Extract the [X, Y] coordinate from the center of the cell holding the provided text.  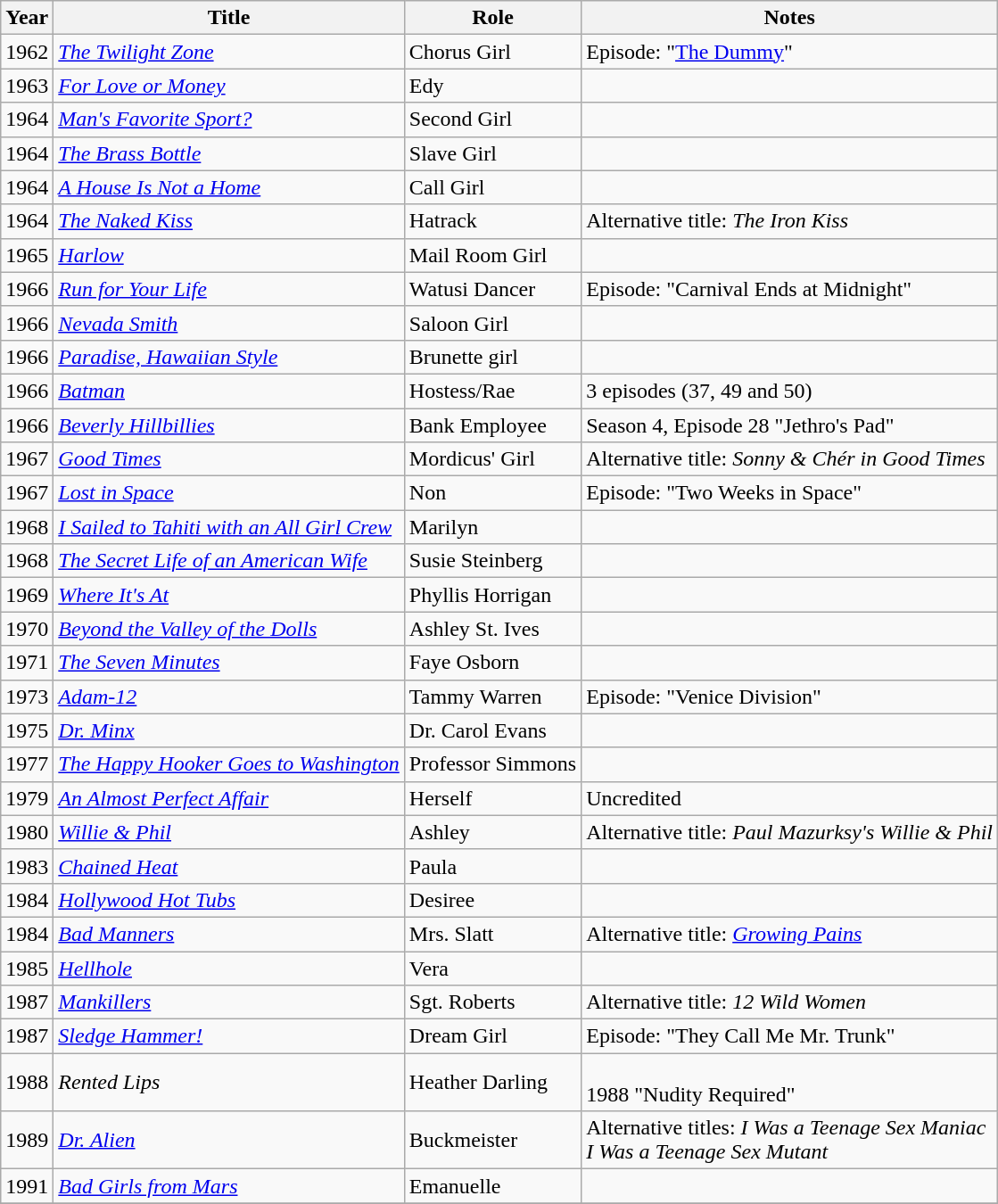
An Almost Perfect Affair [228, 798]
1988 [27, 1083]
1991 [27, 1186]
Tammy Warren [492, 697]
Mrs. Slatt [492, 934]
1980 [27, 832]
Sgt. Roberts [492, 1002]
Slave Girl [492, 153]
Alternative title: The Iron Kiss [790, 221]
Watusi Dancer [492, 289]
Mail Room Girl [492, 255]
1977 [27, 764]
Good Times [228, 459]
Susie Steinberg [492, 561]
Episode: "Two Weeks in Space" [790, 493]
Dr. Minx [228, 730]
Dream Girl [492, 1036]
Call Girl [492, 187]
Vera [492, 968]
Episode: "The Dummy" [790, 52]
Role [492, 18]
Alternative title: 12 Wild Women [790, 1002]
Professor Simmons [492, 764]
3 episodes (37, 49 and 50) [790, 391]
Sledge Hammer! [228, 1036]
Episode: "Venice Division" [790, 697]
Paradise, Hawaiian Style [228, 357]
1973 [27, 697]
The Happy Hooker Goes to Washington [228, 764]
Nevada Smith [228, 323]
The Secret Life of an American Wife [228, 561]
1971 [27, 663]
Emanuelle [492, 1186]
1969 [27, 595]
Alternative title: Paul Mazurksy's Willie & Phil [790, 832]
Faye Osborn [492, 663]
Mankillers [228, 1002]
Hatrack [492, 221]
Bank Employee [492, 425]
The Brass Bottle [228, 153]
Uncredited [790, 798]
Harlow [228, 255]
1989 [27, 1140]
Heather Darling [492, 1083]
Dr. Alien [228, 1140]
Paula [492, 866]
Alternative title: Growing Pains [790, 934]
Episode: "Carnival Ends at Midnight" [790, 289]
Buckmeister [492, 1140]
Phyllis Horrigan [492, 595]
Beverly Hillbillies [228, 425]
Bad Girls from Mars [228, 1186]
Man's Favorite Sport? [228, 120]
Title [228, 18]
Chorus Girl [492, 52]
1979 [27, 798]
1988 "Nudity Required" [790, 1083]
Season 4, Episode 28 "Jethro's Pad" [790, 425]
Year [27, 18]
Dr. Carol Evans [492, 730]
1985 [27, 968]
Chained Heat [228, 866]
Hostess/Rae [492, 391]
Mordicus' Girl [492, 459]
Alternative titles: I Was a Teenage Sex ManiacI Was a Teenage Sex Mutant [790, 1140]
Notes [790, 18]
1975 [27, 730]
1963 [27, 86]
Bad Manners [228, 934]
Adam-12 [228, 697]
The Twilight Zone [228, 52]
Desiree [492, 900]
Willie & Phil [228, 832]
Ashley [492, 832]
I Sailed to Tahiti with an All Girl Crew [228, 527]
For Love or Money [228, 86]
Hollywood Hot Tubs [228, 900]
Marilyn [492, 527]
Where It's At [228, 595]
Brunette girl [492, 357]
Batman [228, 391]
Hellhole [228, 968]
A House Is Not a Home [228, 187]
Ashley St. Ives [492, 629]
Rented Lips [228, 1083]
Second Girl [492, 120]
1965 [27, 255]
The Seven Minutes [228, 663]
Non [492, 493]
1970 [27, 629]
Run for Your Life [228, 289]
Lost in Space [228, 493]
The Naked Kiss [228, 221]
1962 [27, 52]
Herself [492, 798]
Edy [492, 86]
Alternative title: Sonny & Chér in Good Times [790, 459]
1983 [27, 866]
Saloon Girl [492, 323]
Beyond the Valley of the Dolls [228, 629]
Episode: "They Call Me Mr. Trunk" [790, 1036]
